Identify which cell holds the provided text, then report its [X, Y] central coordinate. 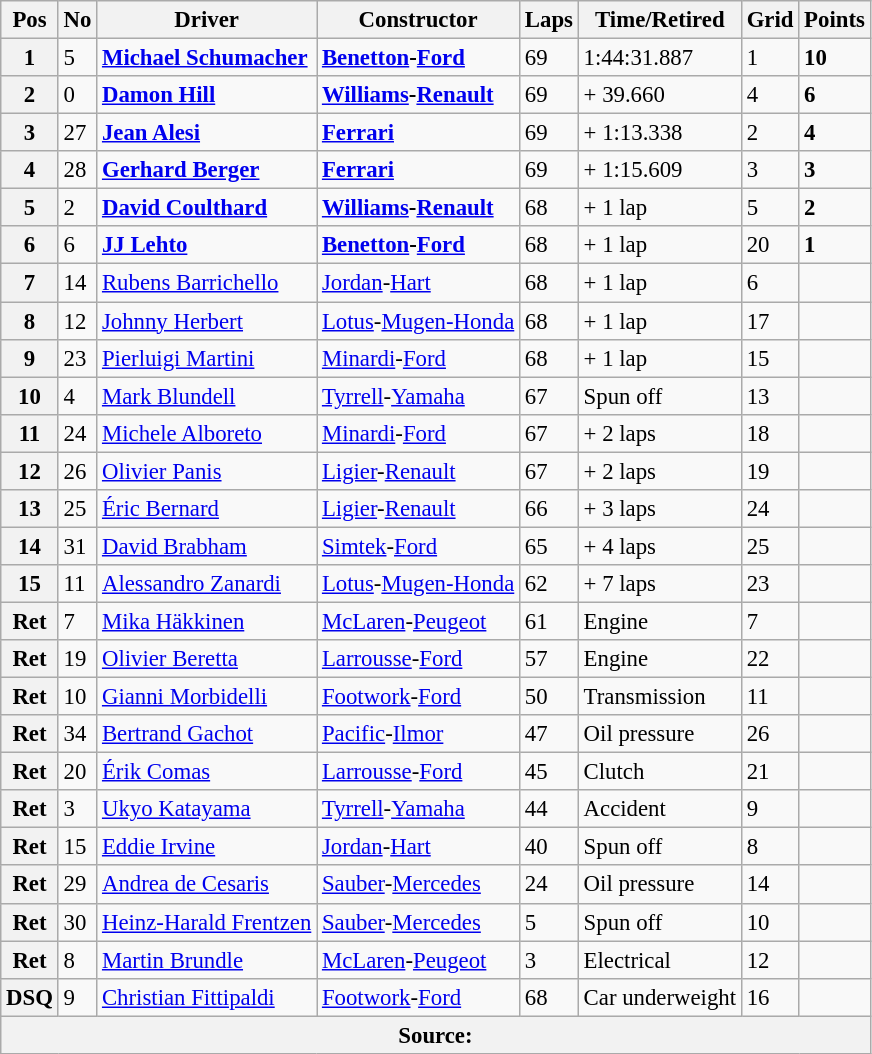
62 [550, 584]
17 [770, 321]
Martin Brundle [207, 960]
David Brabham [207, 546]
Bertrand Gachot [207, 734]
Pacific-Ilmor [418, 734]
Source: [436, 1035]
Jean Alesi [207, 133]
+ 1:15.609 [660, 170]
Grid [770, 20]
Eddie Irvine [207, 847]
66 [550, 509]
45 [550, 772]
27 [77, 133]
61 [550, 621]
DSQ [30, 997]
Érik Comas [207, 772]
Ukyo Katayama [207, 809]
Mark Blundell [207, 396]
Christian Fittipaldi [207, 997]
Mika Häkkinen [207, 621]
Simtek-Ford [418, 546]
44 [550, 809]
+ 39.660 [660, 95]
Olivier Panis [207, 471]
Time/Retired [660, 20]
David Coulthard [207, 208]
Éric Bernard [207, 509]
40 [550, 847]
Michael Schumacher [207, 58]
Damon Hill [207, 95]
Pos [30, 20]
0 [77, 95]
Rubens Barrichello [207, 283]
Michele Alboreto [207, 433]
Driver [207, 20]
+ 1:13.338 [660, 133]
34 [77, 734]
22 [770, 659]
+ 4 laps [660, 546]
Alessandro Zanardi [207, 584]
Pierluigi Martini [207, 358]
Car underweight [660, 997]
Andrea de Cesaris [207, 885]
+ 7 laps [660, 584]
Gianni Morbidelli [207, 697]
JJ Lehto [207, 245]
+ 3 laps [660, 509]
Accident [660, 809]
29 [77, 885]
No [77, 20]
28 [77, 170]
16 [770, 997]
Laps [550, 20]
Olivier Beretta [207, 659]
57 [550, 659]
Clutch [660, 772]
18 [770, 433]
31 [77, 546]
Points [834, 20]
Electrical [660, 960]
30 [77, 922]
Constructor [418, 20]
Johnny Herbert [207, 321]
65 [550, 546]
Gerhard Berger [207, 170]
Transmission [660, 697]
47 [550, 734]
Heinz-Harald Frentzen [207, 922]
1:44:31.887 [660, 58]
21 [770, 772]
50 [550, 697]
